Return the (X, Y) coordinate for the center point of the cell that contains the specified text.  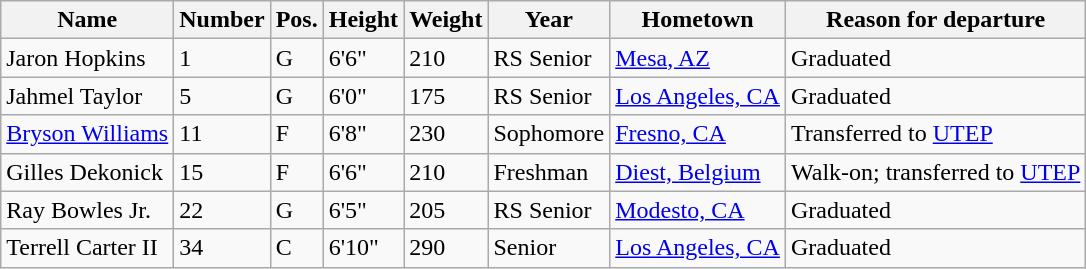
Walk-on; transferred to UTEP (935, 172)
Pos. (296, 20)
22 (222, 210)
Hometown (698, 20)
Transferred to UTEP (935, 134)
6'5" (363, 210)
6'10" (363, 248)
Diest, Belgium (698, 172)
Bryson Williams (88, 134)
205 (446, 210)
Jahmel Taylor (88, 96)
175 (446, 96)
Freshman (549, 172)
Senior (549, 248)
Year (549, 20)
290 (446, 248)
6'0" (363, 96)
Height (363, 20)
Reason for departure (935, 20)
Terrell Carter II (88, 248)
Ray Bowles Jr. (88, 210)
11 (222, 134)
1 (222, 58)
Jaron Hopkins (88, 58)
Weight (446, 20)
Mesa, AZ (698, 58)
15 (222, 172)
6'8" (363, 134)
230 (446, 134)
Name (88, 20)
Gilles Dekonick (88, 172)
Fresno, CA (698, 134)
34 (222, 248)
Number (222, 20)
Modesto, CA (698, 210)
Sophomore (549, 134)
C (296, 248)
5 (222, 96)
